Return the [x, y] coordinate for the center point of the cell that contains the specified text.  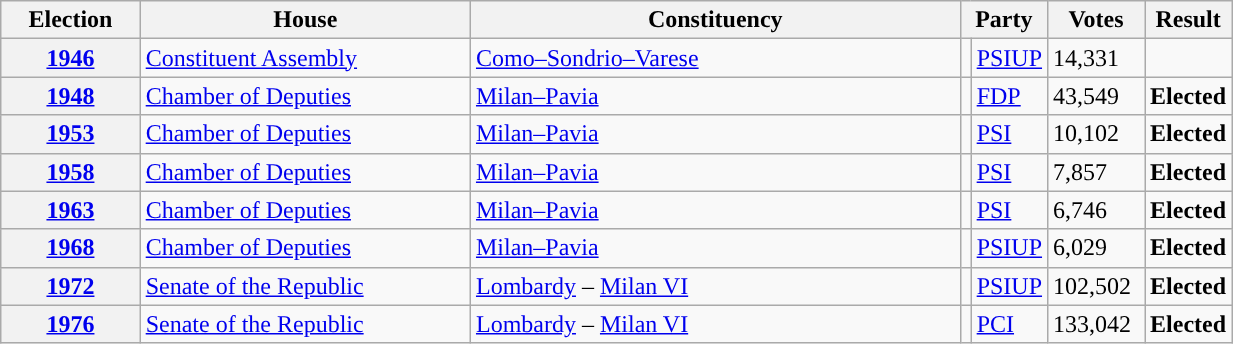
1958 [70, 172]
1948 [70, 96]
133,042 [1096, 324]
7,857 [1096, 172]
1972 [70, 286]
Como–Sondrio–Varese [715, 58]
1976 [70, 324]
14,331 [1096, 58]
10,102 [1096, 134]
FDP [1009, 96]
6,029 [1096, 248]
House [305, 20]
Votes [1096, 20]
Election [70, 20]
43,549 [1096, 96]
PCI [1009, 324]
6,746 [1096, 210]
Constituent Assembly [305, 58]
102,502 [1096, 286]
1946 [70, 58]
1953 [70, 134]
1963 [70, 210]
Party [1004, 20]
Result [1188, 20]
Constituency [715, 20]
1968 [70, 248]
